Locate the cell with the specified text and output its (X, Y) center coordinate. 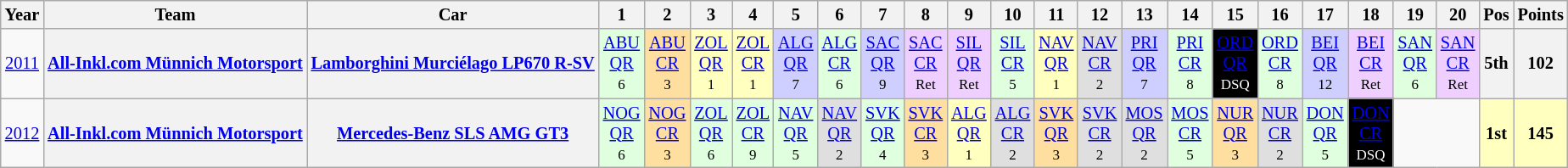
MOSCR5 (1190, 133)
ORDCR8 (1280, 64)
Year (22, 14)
3 (711, 14)
20 (1458, 14)
1 (622, 14)
SANQR6 (1414, 64)
Lamborghini Murciélago LP670 R-SV (453, 64)
4 (753, 14)
NAVQR2 (840, 133)
PRICR8 (1190, 64)
145 (1541, 133)
SACQR9 (882, 64)
6 (840, 14)
18 (1371, 14)
SVKQR3 (1056, 133)
2011 (22, 64)
BEICRRet (1371, 64)
2012 (22, 133)
Mercedes-Benz SLS AMG GT3 (453, 133)
102 (1541, 64)
16 (1280, 14)
NURCR2 (1280, 133)
ZOLQR6 (711, 133)
DONCRDSQ (1371, 133)
PRIQR7 (1145, 64)
14 (1190, 14)
15 (1235, 14)
DONQR5 (1325, 133)
ALGCR2 (1013, 133)
11 (1056, 14)
SVKQR4 (882, 133)
ABUCR3 (667, 64)
SVKCR2 (1100, 133)
NURQR3 (1235, 133)
ZOLCR9 (753, 133)
13 (1145, 14)
Points (1541, 14)
Car (453, 14)
Pos (1496, 14)
NOGQR6 (622, 133)
8 (926, 14)
BEIQR12 (1325, 64)
5 (796, 14)
SANCRRet (1458, 64)
17 (1325, 14)
ALGQR7 (796, 64)
SILCR5 (1013, 64)
SILQRRet (969, 64)
Team (175, 14)
MOSQR2 (1145, 133)
NAVQR5 (796, 133)
10 (1013, 14)
ABUQR6 (622, 64)
ZOLQR1 (711, 64)
12 (1100, 14)
ALGQR1 (969, 133)
1st (1496, 133)
ZOLCR1 (753, 64)
NAVQR1 (1056, 64)
NOGCR3 (667, 133)
SVKCR3 (926, 133)
9 (969, 14)
2 (667, 14)
ALGCR6 (840, 64)
ORDQRDSQ (1235, 64)
NAVCR2 (1100, 64)
19 (1414, 14)
SACCRRet (926, 64)
7 (882, 14)
5th (1496, 64)
